Search for the cell housing the specified text and yield its [X, Y] center coordinate. 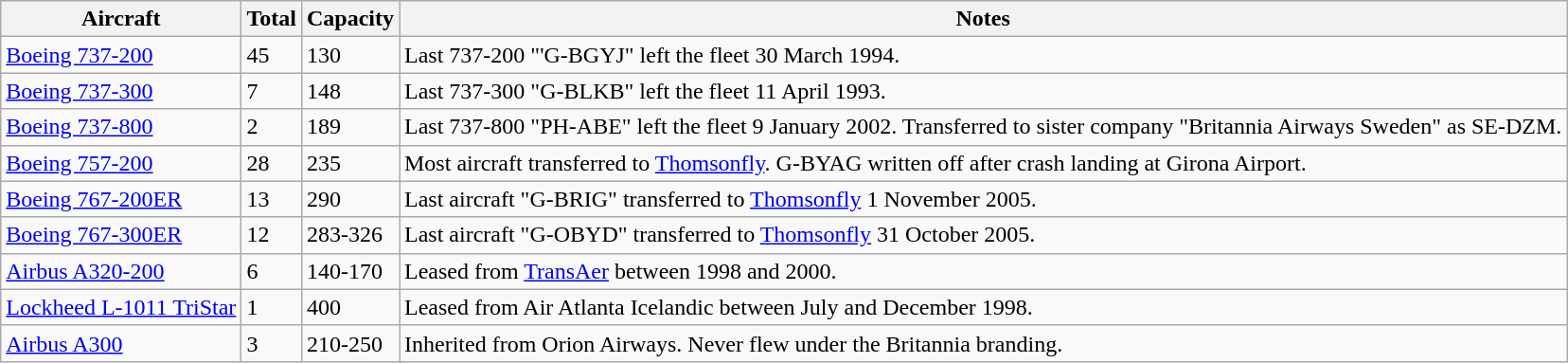
12 [272, 235]
7 [272, 91]
28 [272, 163]
210-250 [350, 343]
283-326 [350, 235]
Last 737-200 "'G-BGYJ" left the fleet 30 March 1994. [983, 55]
Inherited from Orion Airways. Never flew under the Britannia branding. [983, 343]
2 [272, 127]
140-170 [350, 271]
Last aircraft "G-BRIG" transferred to Thomsonfly 1 November 2005. [983, 199]
Aircraft [121, 19]
Total [272, 19]
Leased from Air Atlanta Icelandic between July and December 1998. [983, 307]
290 [350, 199]
Boeing 757-200 [121, 163]
Airbus A320-200 [121, 271]
3 [272, 343]
235 [350, 163]
Airbus A300 [121, 343]
13 [272, 199]
130 [350, 55]
Lockheed L-1011 TriStar [121, 307]
Leased from TransAer between 1998 and 2000. [983, 271]
6 [272, 271]
Last 737-300 "G-BLKB" left the fleet 11 April 1993. [983, 91]
189 [350, 127]
Most aircraft transferred to Thomsonfly. G-BYAG written off after crash landing at Girona Airport. [983, 163]
400 [350, 307]
Boeing 767-200ER [121, 199]
1 [272, 307]
Boeing 767-300ER [121, 235]
Notes [983, 19]
Boeing 737-800 [121, 127]
Capacity [350, 19]
Last aircraft "G-OBYD" transferred to Thomsonfly 31 October 2005. [983, 235]
Boeing 737-300 [121, 91]
Last 737-800 "PH-ABE" left the fleet 9 January 2002. Transferred to sister company "Britannia Airways Sweden" as SE-DZM. [983, 127]
148 [350, 91]
45 [272, 55]
Boeing 737-200 [121, 55]
